Identify which cell holds the provided text, then report its [x, y] central coordinate. 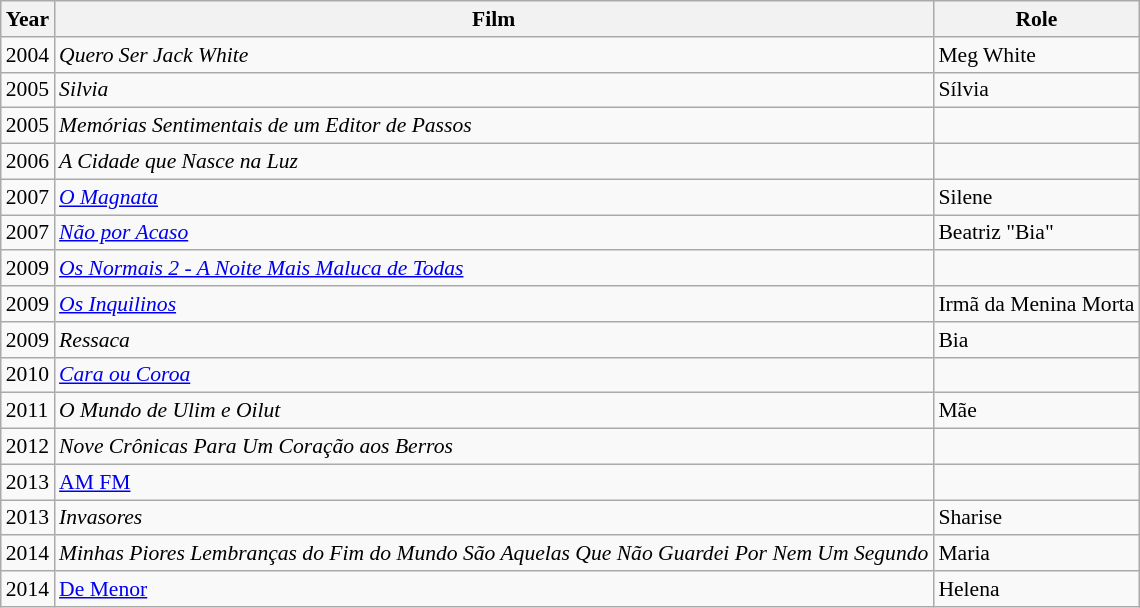
Mãe [1036, 411]
AM FM [494, 482]
O Mundo de Ulim e Oilut [494, 411]
Meg White [1036, 55]
Invasores [494, 518]
Memórias Sentimentais de um Editor de Passos [494, 126]
Minhas Piores Lembranças do Fim do Mundo São Aquelas Que Não Guardei Por Nem Um Segundo [494, 554]
2006 [28, 162]
Nove Crônicas Para Um Coração aos Berros [494, 447]
Bia [1036, 340]
Cara ou Coroa [494, 375]
Maria [1036, 554]
Role [1036, 19]
De Menor [494, 589]
A Cidade que Nasce na Luz [494, 162]
Sílvia [1036, 90]
Helena [1036, 589]
Silvia [494, 90]
Year [28, 19]
Quero Ser Jack White [494, 55]
2004 [28, 55]
2012 [28, 447]
O Magnata [494, 197]
2010 [28, 375]
Irmã da Menina Morta [1036, 304]
Não por Acaso [494, 233]
Ressaca [494, 340]
Silene [1036, 197]
Film [494, 19]
Sharise [1036, 518]
2011 [28, 411]
Os Inquilinos [494, 304]
Beatriz "Bia" [1036, 233]
Os Normais 2 - A Noite Mais Maluca de Todas [494, 269]
